Return the [x, y] coordinate for the center point of the cell that contains the specified text.  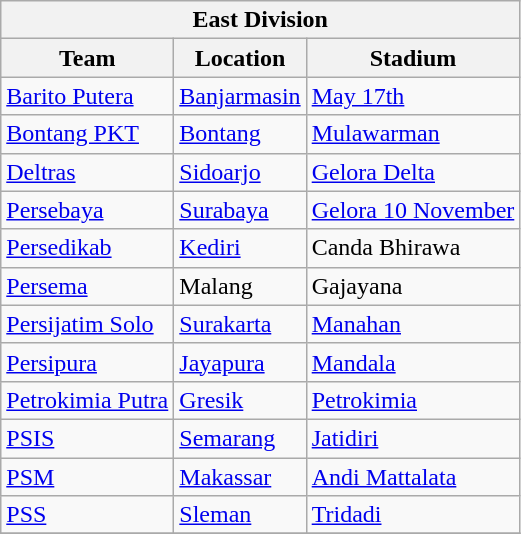
PSIS [88, 438]
Kediri [240, 248]
Petrokimia Putra [88, 400]
Gresik [240, 400]
Malang [240, 286]
Bontang [240, 134]
Surakarta [240, 324]
Jatidiri [413, 438]
Barito Putera [88, 96]
Location [240, 58]
PSS [88, 515]
Persijatim Solo [88, 324]
Makassar [240, 477]
Andi Mattalata [413, 477]
Persipura [88, 362]
Bontang PKT [88, 134]
Canda Bhirawa [413, 248]
Sleman [240, 515]
Mandala [413, 362]
Gelora 10 November [413, 210]
Surabaya [240, 210]
East Division [260, 20]
Banjarmasin [240, 96]
Jayapura [240, 362]
Team [88, 58]
Gelora Delta [413, 172]
PSM [88, 477]
Manahan [413, 324]
Semarang [240, 438]
Sidoarjo [240, 172]
Persebaya [88, 210]
Stadium [413, 58]
Persedikab [88, 248]
Tridadi [413, 515]
Mulawarman [413, 134]
Petrokimia [413, 400]
Persema [88, 286]
Deltras [88, 172]
May 17th [413, 96]
Gajayana [413, 286]
